Extract the (X, Y) coordinate from the center of the cell holding the provided text.  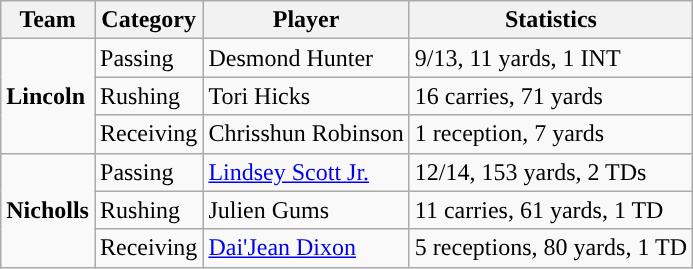
Category (148, 20)
Statistics (550, 20)
Lindsey Scott Jr. (306, 172)
Chrisshun Robinson (306, 134)
5 receptions, 80 yards, 1 TD (550, 248)
16 carries, 71 yards (550, 96)
12/14, 153 yards, 2 TDs (550, 172)
Dai'Jean Dixon (306, 248)
Julien Gums (306, 210)
11 carries, 61 yards, 1 TD (550, 210)
Player (306, 20)
Tori Hicks (306, 96)
9/13, 11 yards, 1 INT (550, 58)
Team (48, 20)
1 reception, 7 yards (550, 134)
Lincoln (48, 96)
Desmond Hunter (306, 58)
Nicholls (48, 210)
